Identify which cell holds the provided text, then report its [X, Y] central coordinate. 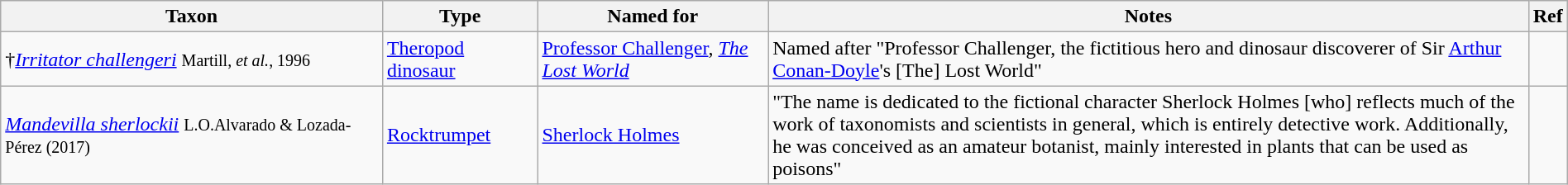
Named after "Professor Challenger, the fictitious hero and dinosaur discoverer of Sir Arthur Conan-Doyle's [The] Lost World" [1149, 59]
†Irritator challengeri Martill, et al., 1996 [192, 59]
Mandevilla sherlockii L.O.Alvarado & Lozada-Pérez (2017) [192, 135]
Type [460, 17]
Professor Challenger, The Lost World [653, 59]
Notes [1149, 17]
Theropod dinosaur [460, 59]
Sherlock Holmes [653, 135]
Ref [1548, 17]
Named for [653, 17]
Taxon [192, 17]
Rocktrumpet [460, 135]
